Scan for the cell matching the given text and deliver its [x, y] coordinate at center. 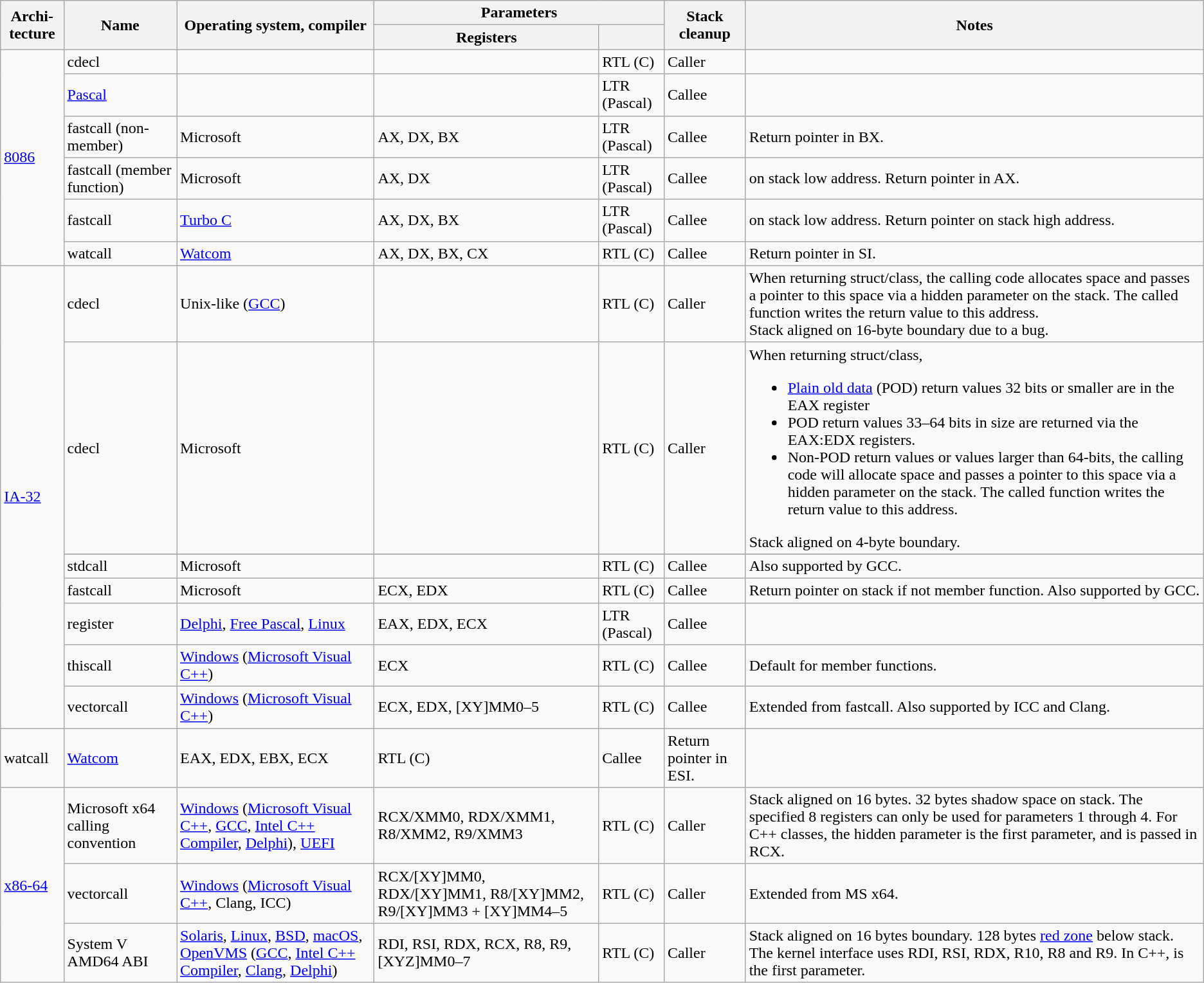
Stack cleanup [705, 25]
Also supported by GCC. [974, 566]
AX, DX [486, 179]
stdcall [120, 566]
ECX, EDX [486, 590]
Solaris, Linux, BSD, macOS, OpenVMS (GCC, Intel C++ Compiler, Clang, Delphi) [275, 953]
ECX, EDX, [XY]MM0–5 [486, 707]
Registers [486, 37]
Extended from MS x64. [974, 894]
x86-64 [32, 885]
Return pointer in SI. [974, 253]
Name [120, 25]
Operating system, compiler [275, 25]
RDI, RSI, RDX, RCX, R8, R9, [XYZ]MM0–7 [486, 953]
System V AMD64 ABI [120, 953]
on stack low address. Return pointer in AX. [974, 179]
Extended from fastcall. Also supported by ICC and Clang. [974, 707]
8086 [32, 158]
Notes [974, 25]
on stack low address. Return pointer on stack high address. [974, 220]
Parameters [520, 13]
EAX, EDX, EBX, ECX [275, 758]
fastcall (member function) [120, 179]
Return pointer on stack if not member function. Also supported by GCC. [974, 590]
ECX [486, 666]
IA-32 [32, 496]
Turbo C [275, 220]
Windows (Microsoft Visual C++, Clang, ICC) [275, 894]
Delphi, Free Pascal, Linux [275, 624]
Windows (Microsoft Visual C++, GCC, Intel C++ Compiler, Delphi), UEFI [275, 825]
Pascal [120, 95]
RCX/XMM0, RDX/XMM1, R8/XMM2, R9/XMM3 [486, 825]
Microsoft x64 calling convention [120, 825]
Return pointer in BX. [974, 136]
thiscall [120, 666]
Default for member functions. [974, 666]
EAX, EDX, ECX [486, 624]
Archi­tecture [32, 25]
Unix-like (GCC) [275, 303]
Return pointer in ESI. [705, 758]
AX, DX, BX, CX [486, 253]
fastcall (non-member) [120, 136]
RCX/[XY]MM0, RDX/[XY]MM1, R8/[XY]MM2, R9/[XY]MM3 + [XY]MM4–5 [486, 894]
register [120, 624]
